Identify which cell holds the provided text, then report its (X, Y) central coordinate. 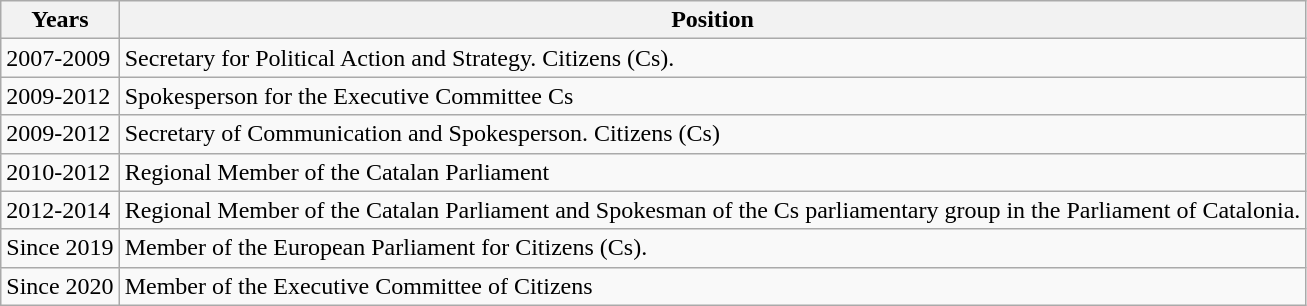
Since 2020 (60, 286)
Member of the European Parliament for Citizens (Cs). (712, 248)
Secretary for Political Action and Strategy. Citizens (Cs). (712, 58)
Position (712, 20)
Member of the Executive Committee of Citizens (712, 286)
2007-2009 (60, 58)
Regional Member of the Catalan Parliament (712, 172)
Spokesperson for the Executive Committee Cs (712, 96)
2012-2014 (60, 210)
Secretary of Communication and Spokesperson. Citizens (Cs) (712, 134)
Regional Member of the Catalan Parliament and Spokesman of the Cs parliamentary group in the Parliament of Catalonia. (712, 210)
Years (60, 20)
2010-2012 (60, 172)
Since 2019 (60, 248)
